Search for the cell housing the specified text and yield its [x, y] center coordinate. 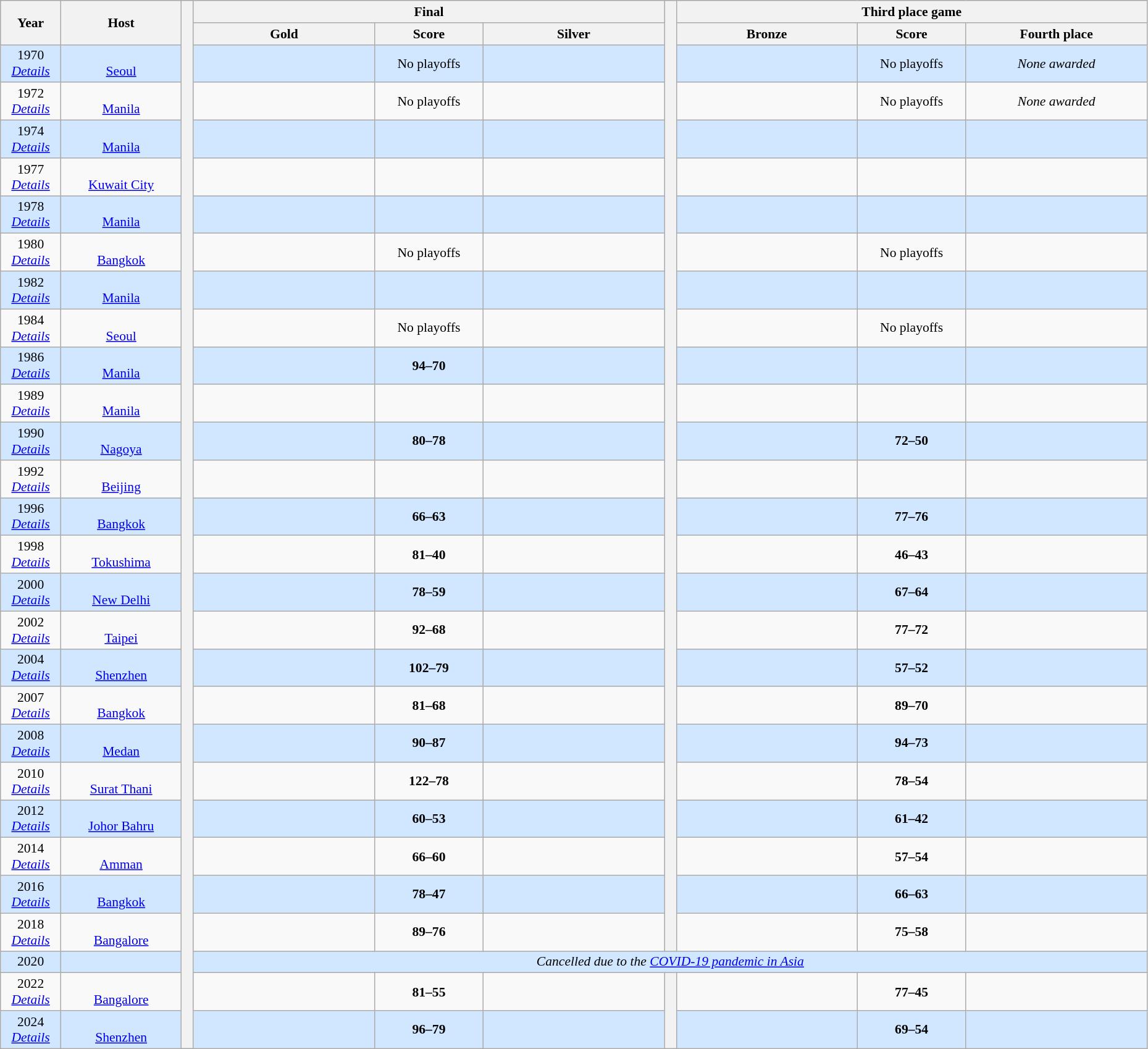
Silver [573, 34]
1970 Details [31, 63]
2018 Details [31, 932]
Final [429, 12]
1977 Details [31, 177]
78–47 [429, 895]
89–70 [911, 706]
1982 Details [31, 290]
77–72 [911, 630]
2000 Details [31, 592]
Nagoya [121, 441]
2022 Details [31, 992]
69–54 [911, 1029]
Johor Bahru [121, 819]
94–73 [911, 744]
96–79 [429, 1029]
2010 Details [31, 781]
57–54 [911, 856]
1990 Details [31, 441]
1980 Details [31, 252]
2012 Details [31, 819]
Cancelled due to the COVID-19 pandemic in Asia [670, 962]
1986 Details [31, 366]
2016 Details [31, 895]
78–59 [429, 592]
Medan [121, 744]
Host [121, 22]
89–76 [429, 932]
1989 Details [31, 404]
1984 Details [31, 327]
2004 Details [31, 667]
Beijing [121, 479]
94–70 [429, 366]
67–64 [911, 592]
78–54 [911, 781]
60–53 [429, 819]
90–87 [429, 744]
1974 Details [31, 140]
2020 [31, 962]
Tokushima [121, 555]
New Delhi [121, 592]
1978 Details [31, 215]
Taipei [121, 630]
2014 Details [31, 856]
46–43 [911, 555]
66–60 [429, 856]
81–40 [429, 555]
72–50 [911, 441]
61–42 [911, 819]
Year [31, 22]
Amman [121, 856]
1992 Details [31, 479]
1972 Details [31, 101]
2024 Details [31, 1029]
Third place game [911, 12]
81–55 [429, 992]
122–78 [429, 781]
77–76 [911, 516]
Bronze [767, 34]
1996 Details [31, 516]
92–68 [429, 630]
Surat Thani [121, 781]
1998 Details [31, 555]
80–78 [429, 441]
75–58 [911, 932]
77–45 [911, 992]
81–68 [429, 706]
57–52 [911, 667]
2007 Details [31, 706]
102–79 [429, 667]
Kuwait City [121, 177]
Gold [284, 34]
2008 Details [31, 744]
Fourth place [1056, 34]
2002 Details [31, 630]
